Locate the cell with the specified text and output its (X, Y) center coordinate. 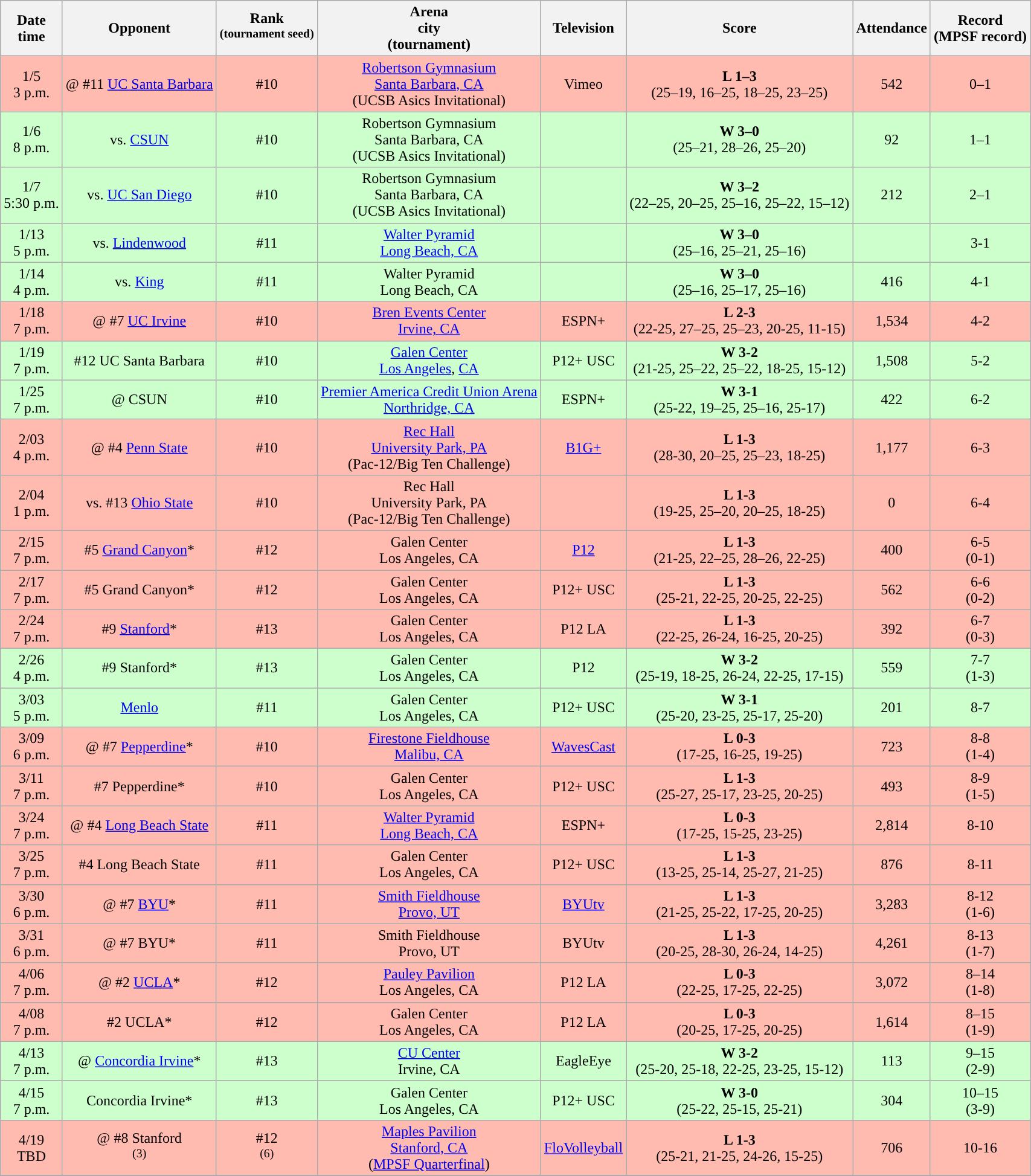
@ #8 Stanford(3) (139, 1148)
6-7(0-3) (980, 629)
L 1-3(22-25, 26-24, 16-25, 20-25) (739, 629)
@ #11 UC Santa Barbara (139, 84)
392 (891, 629)
2/041 p.m. (31, 503)
CU CenterIrvine, CA (429, 1061)
8-10 (980, 825)
Firestone FieldhouseMalibu, CA (429, 747)
1/135 p.m. (31, 243)
L 1-3(28-30, 20–25, 25–23, 18-25) (739, 447)
#2 UCLA* (139, 1022)
L 0-3(17-25, 15-25, 23-25) (739, 825)
400 (891, 550)
4/157 p.m. (31, 1100)
1/68 p.m. (31, 140)
4-1 (980, 281)
8-8(1-4) (980, 747)
Vimeo (583, 84)
L 1-3(25-21, 21-25, 24-26, 15-25) (739, 1148)
2/157 p.m. (31, 550)
W 3-1(25-20, 23-25, 25-17, 25-20) (739, 708)
Arenacity(tournament) (429, 28)
@ CSUN (139, 400)
W 3–0(25–16, 25–17, 25–16) (739, 281)
L 1-3(25-21, 22-25, 20-25, 22-25) (739, 590)
4-2 (980, 321)
4/137 p.m. (31, 1061)
4,261 (891, 943)
@ #7 Pepperdine* (139, 747)
8-11 (980, 865)
#7 Pepperdine* (139, 786)
0–1 (980, 84)
1/187 p.m. (31, 321)
6-2 (980, 400)
L 1-3(19-25, 25–20, 20–25, 18-25) (739, 503)
@ #4 Long Beach State (139, 825)
Menlo (139, 708)
3,072 (891, 982)
2–1 (980, 195)
876 (891, 865)
3-1 (980, 243)
W 3-0(25-22, 25-15, 25-21) (739, 1100)
8-7 (980, 708)
W 3-2(21-25, 25–22, 25–22, 18-25, 15-12) (739, 360)
@ Concordia Irvine* (139, 1061)
2/264 p.m. (31, 668)
8–14(1-8) (980, 982)
#12 UC Santa Barbara (139, 360)
W 3–2(22–25, 20–25, 25–16, 25–22, 15–12) (739, 195)
4/087 p.m. (31, 1022)
1/53 p.m. (31, 84)
Score (739, 28)
vs. CSUN (139, 140)
304 (891, 1100)
1,508 (891, 360)
416 (891, 281)
4/19TBD (31, 1148)
1/257 p.m. (31, 400)
723 (891, 747)
Premier America Credit Union ArenaNorthridge, CA (429, 400)
2,814 (891, 825)
L 1-3(21-25, 25-22, 17-25, 20-25) (739, 904)
3/117 p.m. (31, 786)
L 1–3(25–19, 16–25, 18–25, 23–25) (739, 84)
L 1-3(21-25, 22–25, 28–26, 22-25) (739, 550)
WavesCast (583, 747)
W 3–0(25–21, 28–26, 25–20) (739, 140)
4/067 p.m. (31, 982)
6-6(0-2) (980, 590)
1,177 (891, 447)
W 3-1(25-22, 19–25, 25–16, 25-17) (739, 400)
Bren Events CenterIrvine, CA (429, 321)
422 (891, 400)
8-13(1-7) (980, 943)
6-5(0-1) (980, 550)
3/247 p.m. (31, 825)
10-16 (980, 1148)
1,614 (891, 1022)
Datetime (31, 28)
3/257 p.m. (31, 865)
W 3-2(25-20, 25-18, 22-25, 23-25, 15-12) (739, 1061)
562 (891, 590)
1/197 p.m. (31, 360)
6-4 (980, 503)
L 1-3(20-25, 28-30, 26-24, 14-25) (739, 943)
2/247 p.m. (31, 629)
1–1 (980, 140)
L 1-3(13-25, 25-14, 25-27, 21-25) (739, 865)
0 (891, 503)
2/177 p.m. (31, 590)
@ #2 UCLA* (139, 982)
8-9(1-5) (980, 786)
L 0-3(17-25, 16-25, 19-25) (739, 747)
8-12(1-6) (980, 904)
212 (891, 195)
1/144 p.m. (31, 281)
2/034 p.m. (31, 447)
1/75:30 p.m. (31, 195)
W 3-2(25-19, 18-25, 26-24, 22-25, 17-15) (739, 668)
FloVolleyball (583, 1148)
3/035 p.m. (31, 708)
7-7(1-3) (980, 668)
Record(MPSF record) (980, 28)
vs. Lindenwood (139, 243)
L 0-3(20-25, 17-25, 20-25) (739, 1022)
706 (891, 1148)
L 1-3(25-27, 25-17, 23-25, 20-25) (739, 786)
@ #4 Penn State (139, 447)
EagleEye (583, 1061)
vs. UC San Diego (139, 195)
W 3–0(25–16, 25–21, 25–16) (739, 243)
3,283 (891, 904)
542 (891, 84)
3/306 p.m. (31, 904)
6-3 (980, 447)
Pauley PavilionLos Angeles, CA (429, 982)
10–15(3-9) (980, 1100)
9–15(2-9) (980, 1061)
113 (891, 1061)
3/316 p.m. (31, 943)
Maples PavilionStanford, CA(MPSF Quarterfinal) (429, 1148)
B1G+ (583, 447)
#4 Long Beach State (139, 865)
Rank(tournament seed) (267, 28)
559 (891, 668)
201 (891, 708)
Television (583, 28)
L 2-3(22-25, 27–25, 25–23, 20-25, 11-15) (739, 321)
493 (891, 786)
vs. King (139, 281)
#12(6) (267, 1148)
vs. #13 Ohio State (139, 503)
8–15(1-9) (980, 1022)
Concordia Irvine* (139, 1100)
92 (891, 140)
Opponent (139, 28)
L 0-3(22-25, 17-25, 22-25) (739, 982)
@ #7 UC Irvine (139, 321)
5-2 (980, 360)
1,534 (891, 321)
3/096 p.m. (31, 747)
Attendance (891, 28)
